Determine the [x, y] coordinate at the center of the cell enclosing the given text.  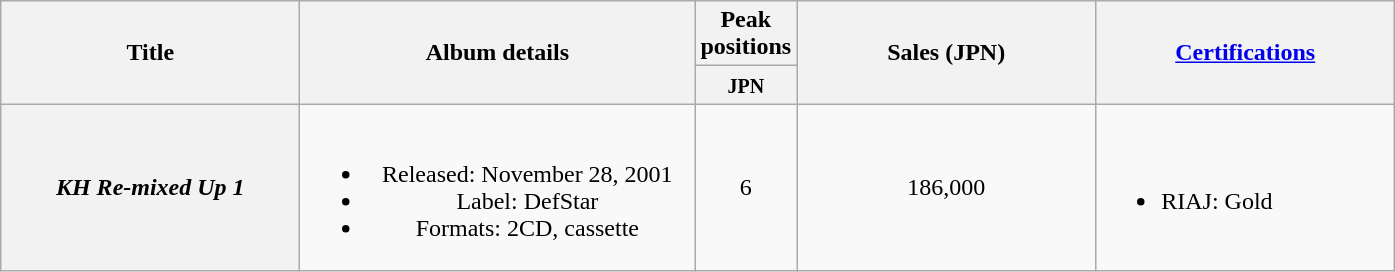
Certifications [1246, 52]
186,000 [946, 188]
KH Re-mixed Up 1 [150, 188]
Released: November 28, 2001Label: DefStarFormats: 2CD, cassette [498, 188]
Title [150, 52]
Sales (JPN) [946, 52]
RIAJ: Gold [1246, 188]
Album details [498, 52]
6 [746, 188]
JPN [746, 85]
Peak positions [746, 34]
